Locate the cell with the specified text and output its (x, y) center coordinate. 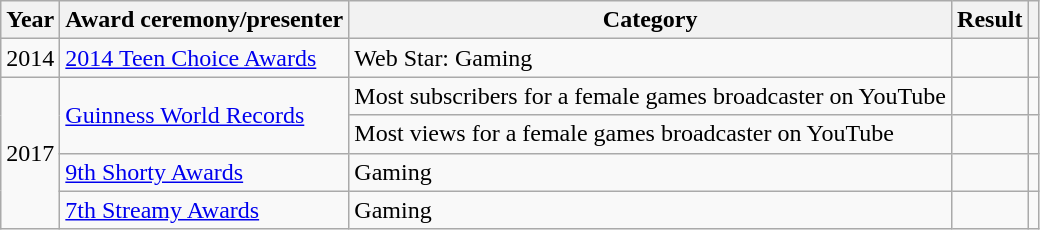
Web Star: Gaming (650, 58)
2017 (30, 153)
Award ceremony/presenter (204, 20)
2014 Teen Choice Awards (204, 58)
2014 (30, 58)
7th Streamy Awards (204, 210)
9th Shorty Awards (204, 172)
Category (650, 20)
Guinness World Records (204, 115)
Year (30, 20)
Most views for a female games broadcaster on YouTube (650, 134)
Result (990, 20)
Most subscribers for a female games broadcaster on YouTube (650, 96)
